Return (x, y) of the center of cell containing provided text 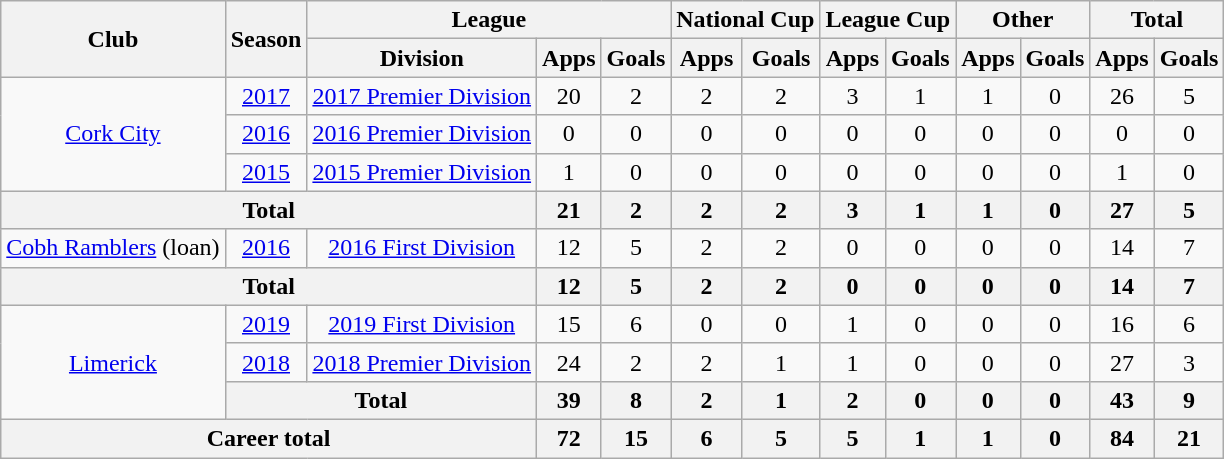
Season (266, 39)
League Cup (888, 20)
2016 Premier Division (422, 134)
2017 (266, 96)
20 (569, 96)
9 (1189, 400)
84 (1122, 438)
8 (636, 400)
2015 Premier Division (422, 172)
Club (113, 39)
2017 Premier Division (422, 96)
Division (422, 58)
2015 (266, 172)
Limerick (113, 362)
National Cup (746, 20)
Career total (269, 438)
39 (569, 400)
2018 Premier Division (422, 362)
16 (1122, 324)
43 (1122, 400)
2019 First Division (422, 324)
Other (1023, 20)
72 (569, 438)
24 (569, 362)
2018 (266, 362)
League (489, 20)
2016 First Division (422, 248)
Cork City (113, 134)
2019 (266, 324)
26 (1122, 96)
Cobh Ramblers (loan) (113, 248)
